Pinpoint the cell where the given text exists, returning its [x, y] midpoint coordinate. 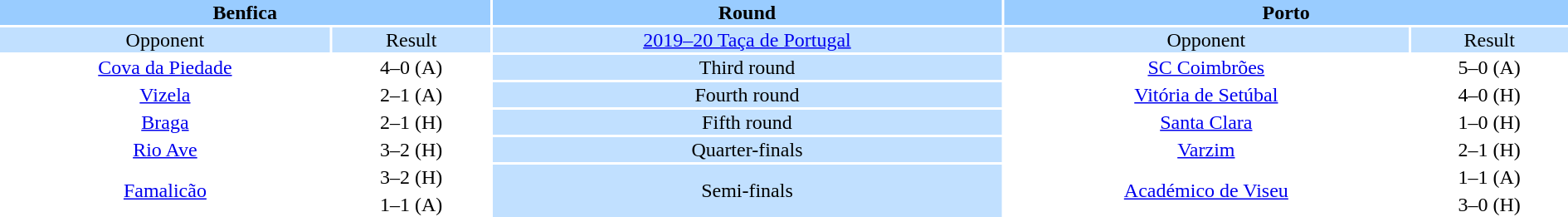
SC Coimbrões [1206, 67]
4–0 (A) [411, 67]
Braga [165, 122]
4–0 (H) [1489, 95]
Santa Clara [1206, 122]
Porto [1286, 12]
Third round [747, 67]
Famalicão [165, 191]
Rio Ave [165, 150]
3–0 (H) [1489, 205]
Vitória de Setúbal [1206, 95]
2–1 (A) [411, 95]
Round [747, 12]
Benfica [246, 12]
Académico de Viseu [1206, 191]
Varzim [1206, 150]
Fifth round [747, 122]
Quarter-finals [747, 150]
1–0 (H) [1489, 122]
5–0 (A) [1489, 67]
Cova da Piedade [165, 67]
Semi-finals [747, 191]
Fourth round [747, 95]
Vizela [165, 95]
2019–20 Taça de Portugal [747, 40]
